Search for the cell housing the specified text and yield its [X, Y] center coordinate. 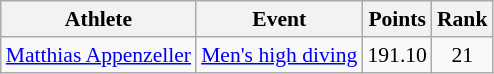
21 [462, 55]
191.10 [396, 55]
Points [396, 19]
Rank [462, 19]
Men's high diving [279, 55]
Matthias Appenzeller [98, 55]
Event [279, 19]
Athlete [98, 19]
